Identify which cell holds the provided text, then report its (x, y) central coordinate. 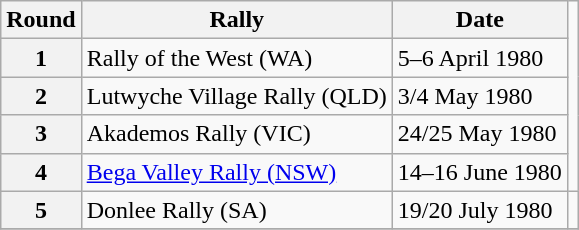
5 (41, 210)
Bega Valley Rally (NSW) (236, 172)
14–16 June 1980 (480, 172)
Lutwyche Village Rally (QLD) (236, 96)
1 (41, 58)
Akademos Rally (VIC) (236, 134)
3/4 May 1980 (480, 96)
3 (41, 134)
Rally (236, 20)
19/20 July 1980 (480, 210)
Rally of the West (WA) (236, 58)
24/25 May 1980 (480, 134)
2 (41, 96)
Date (480, 20)
4 (41, 172)
Donlee Rally (SA) (236, 210)
5–6 April 1980 (480, 58)
Round (41, 20)
